For the text-containing cell, return its midpoint in [X, Y] coordinate format. 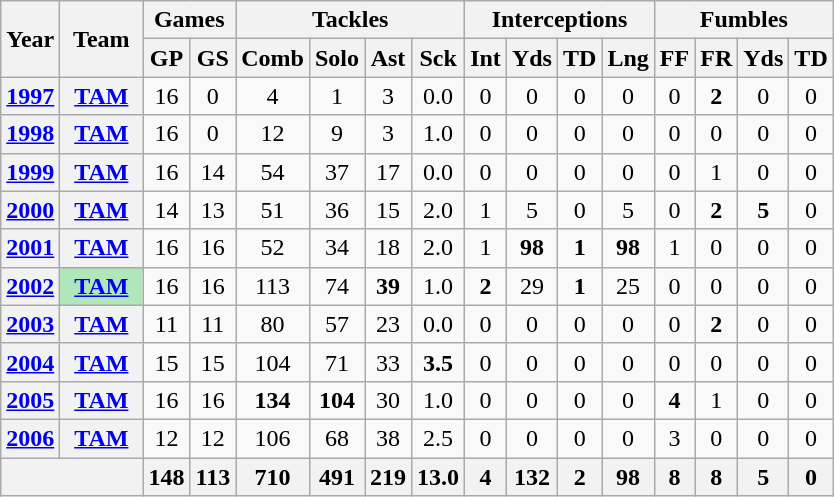
1998 [30, 134]
18 [388, 248]
148 [166, 477]
17 [388, 172]
Comb [273, 58]
GP [166, 58]
9 [336, 134]
74 [336, 286]
2002 [30, 286]
Solo [336, 58]
54 [273, 172]
2.5 [438, 438]
52 [273, 248]
2004 [30, 362]
34 [336, 248]
710 [273, 477]
30 [388, 400]
23 [388, 324]
25 [628, 286]
80 [273, 324]
51 [273, 210]
13.0 [438, 477]
FF [674, 58]
2000 [30, 210]
491 [336, 477]
Games [190, 20]
36 [336, 210]
57 [336, 324]
106 [273, 438]
71 [336, 362]
13 [213, 210]
Ast [388, 58]
Lng [628, 58]
Tackles [350, 20]
FR [716, 58]
3.5 [438, 362]
219 [388, 477]
134 [273, 400]
Team [102, 39]
Interceptions [560, 20]
2001 [30, 248]
Sck [438, 58]
2003 [30, 324]
38 [388, 438]
29 [532, 286]
Fumbles [744, 20]
GS [213, 58]
1997 [30, 96]
1999 [30, 172]
2006 [30, 438]
39 [388, 286]
132 [532, 477]
2005 [30, 400]
Year [30, 39]
68 [336, 438]
Int [486, 58]
33 [388, 362]
37 [336, 172]
